Provide the (x, y) coordinate of the cell's center where the given text is located.  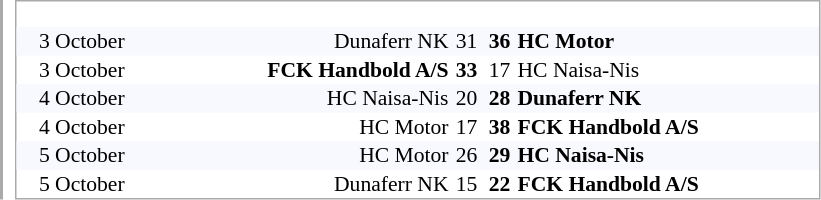
31 (466, 41)
15 (466, 184)
28 (500, 98)
20 (466, 98)
26 (466, 155)
22 (500, 184)
38 (500, 126)
36 (500, 41)
33 (466, 70)
29 (500, 155)
